Determine the [x, y] coordinate at the center of the cell enclosing the given text.  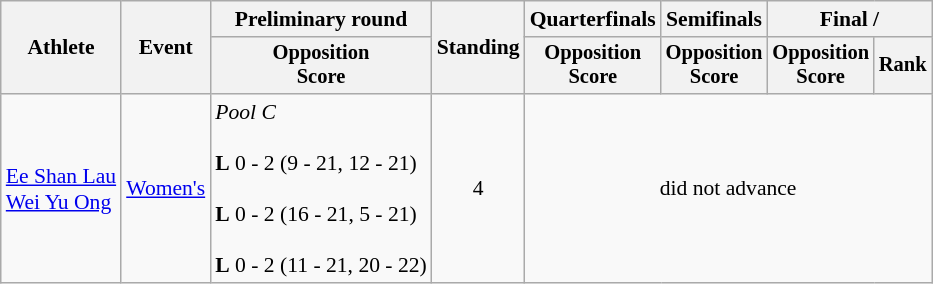
did not advance [728, 188]
Pool CL 0 - 2 (9 - 21, 12 - 21)L 0 - 2 (16 - 21, 5 - 21)L 0 - 2 (11 - 21, 20 - 22) [321, 188]
Standing [478, 48]
Rank [903, 66]
Athlete [61, 48]
Preliminary round [321, 19]
4 [478, 188]
Event [166, 48]
Semifinals [714, 19]
Ee Shan LauWei Yu Ong [61, 188]
Final / [849, 19]
Women's [166, 188]
Quarterfinals [593, 19]
